Capture the cell that displays the provided text and extract its [X, Y] central coordinate. 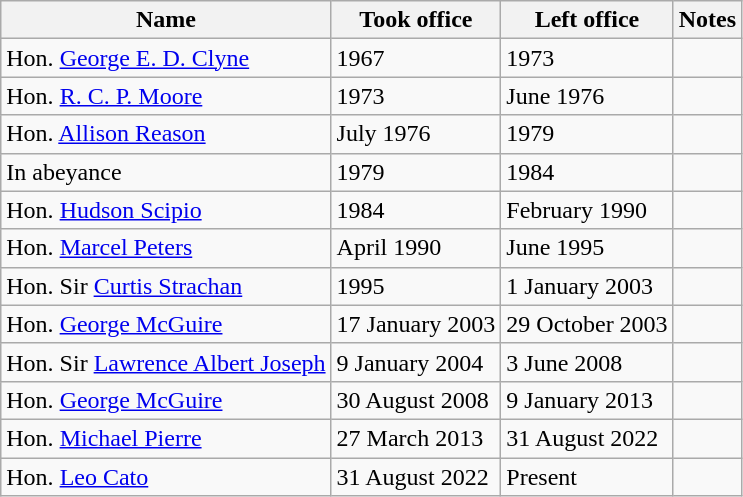
30 August 2008 [416, 400]
1995 [416, 286]
3 June 2008 [587, 362]
Hon. Sir Lawrence Albert Joseph [166, 362]
17 January 2003 [416, 324]
Hon. Allison Reason [166, 134]
29 October 2003 [587, 324]
1 January 2003 [587, 286]
Hon. George E. D. Clyne [166, 58]
Hon. R. C. P. Moore [166, 96]
Present [587, 477]
Hon. Michael Pierre [166, 438]
Name [166, 20]
February 1990 [587, 210]
9 January 2004 [416, 362]
9 January 2013 [587, 400]
Hon. Marcel Peters [166, 248]
April 1990 [416, 248]
27 March 2013 [416, 438]
In abeyance [166, 172]
Left office [587, 20]
Hon. Leo Cato [166, 477]
Notes [707, 20]
Hon. Sir Curtis Strachan [166, 286]
1967 [416, 58]
Hon. Hudson Scipio [166, 210]
June 1976 [587, 96]
Took office [416, 20]
July 1976 [416, 134]
June 1995 [587, 248]
